Pinpoint the cell where the given text exists, returning its [X, Y] midpoint coordinate. 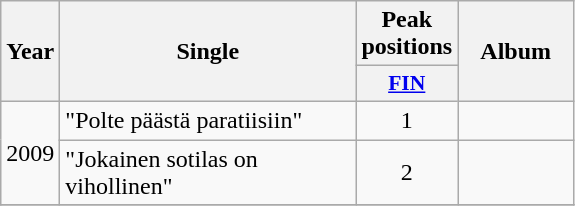
Year [30, 52]
Peak positions [407, 34]
"Jokainen sotilas on vihollinen" [208, 172]
"Polte päästä paratiisiin" [208, 120]
2009 [30, 152]
Single [208, 52]
FIN [407, 84]
2 [407, 172]
Album [516, 52]
1 [407, 120]
